Locate the cell with the specified text and output its (X, Y) center coordinate. 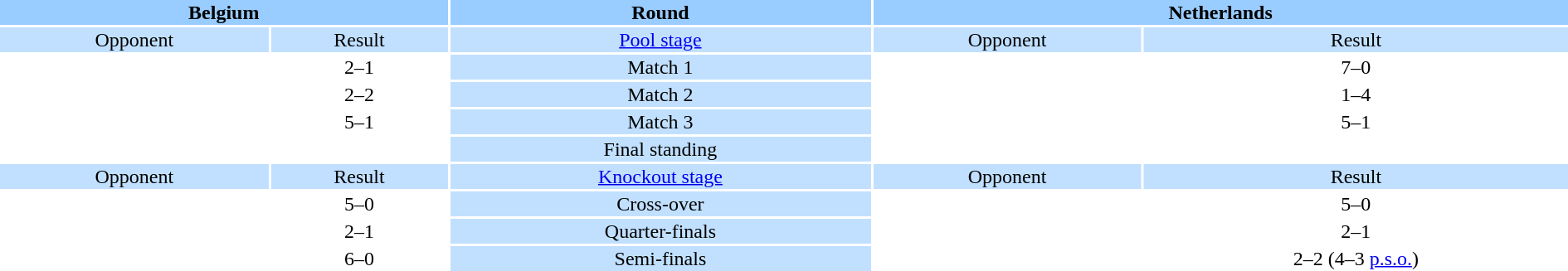
Quarter-finals (660, 231)
Knockout stage (660, 177)
Match 2 (660, 94)
Match 1 (660, 67)
Final standing (660, 149)
Belgium (224, 12)
Netherlands (1220, 12)
2–2 (4–3 p.s.o.) (1356, 259)
Round (660, 12)
Pool stage (660, 40)
Semi-finals (660, 259)
1–4 (1356, 94)
Cross-over (660, 204)
2–2 (358, 94)
Match 3 (660, 122)
6–0 (358, 259)
7–0 (1356, 67)
